Return [x, y] of the center of cell containing provided text 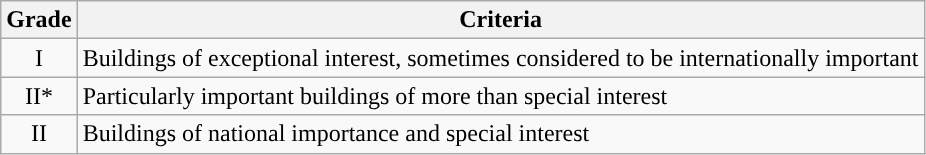
Particularly important buildings of more than special interest [500, 96]
Buildings of national importance and special interest [500, 134]
Grade [39, 20]
I [39, 58]
Criteria [500, 20]
Buildings of exceptional interest, sometimes considered to be internationally important [500, 58]
II [39, 134]
II* [39, 96]
